Extract the [X, Y] coordinate from the center of the cell holding the provided text.  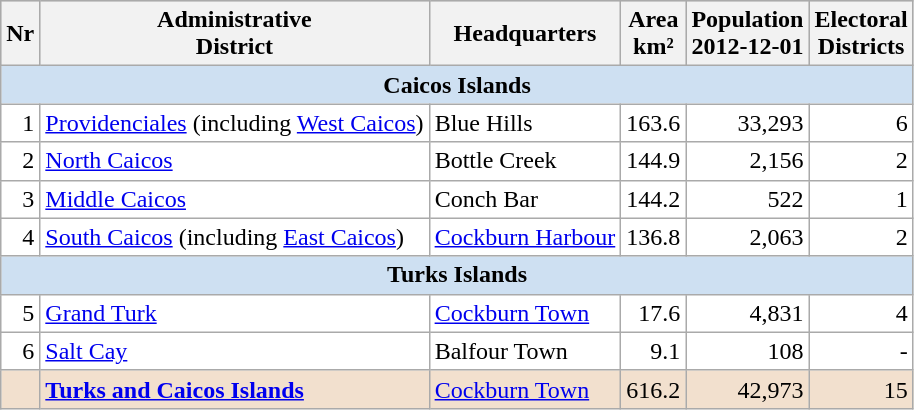
144.2 [654, 199]
108 [748, 351]
South Caicos (including East Caicos) [234, 237]
Conch Bar [525, 199]
Areakm² [654, 34]
Turks and Caicos Islands [234, 389]
AdministrativeDistrict [234, 34]
Cockburn Harbour [525, 237]
5 [20, 313]
Caicos Islands [458, 85]
4,831 [748, 313]
144.9 [654, 161]
17.6 [654, 313]
ElectoralDistricts [861, 34]
2,156 [748, 161]
Providenciales (including West Caicos) [234, 123]
Grand Turk [234, 313]
9.1 [654, 351]
Bottle Creek [525, 161]
North Caicos [234, 161]
Salt Cay [234, 351]
Headquarters [525, 34]
616.2 [654, 389]
136.8 [654, 237]
Population2012-12-01 [748, 34]
- [861, 351]
2,063 [748, 237]
163.6 [654, 123]
522 [748, 199]
Middle Caicos [234, 199]
Balfour Town [525, 351]
Blue Hills [525, 123]
42,973 [748, 389]
3 [20, 199]
Turks Islands [458, 275]
Nr [20, 34]
33,293 [748, 123]
15 [861, 389]
